Identify which cell holds the provided text, then report its (x, y) central coordinate. 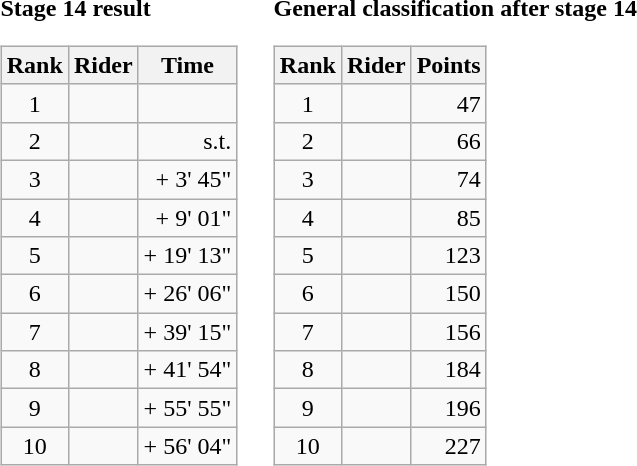
+ 55' 55" (188, 408)
196 (448, 408)
227 (448, 446)
+ 3' 45" (188, 179)
+ 19' 13" (188, 256)
+ 26' 06" (188, 294)
s.t. (188, 141)
47 (448, 103)
+ 9' 01" (188, 217)
+ 56' 04" (188, 446)
156 (448, 332)
Time (188, 65)
+ 41' 54" (188, 370)
150 (448, 294)
Points (448, 65)
123 (448, 256)
74 (448, 179)
66 (448, 141)
184 (448, 370)
85 (448, 217)
+ 39' 15" (188, 332)
